Locate the cell with the specified text and output its [X, Y] center coordinate. 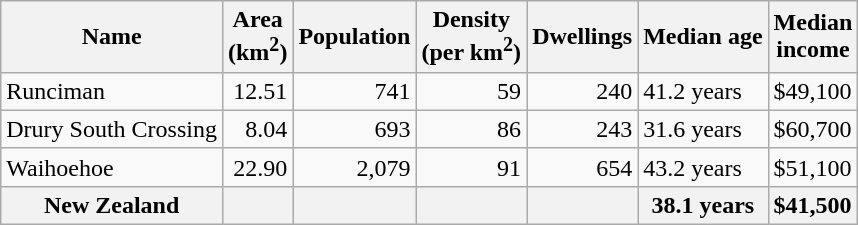
Area(km2) [257, 37]
12.51 [257, 91]
8.04 [257, 129]
22.90 [257, 167]
240 [582, 91]
Density(per km2) [472, 37]
59 [472, 91]
654 [582, 167]
$41,500 [813, 205]
43.2 years [703, 167]
693 [354, 129]
86 [472, 129]
Runciman [112, 91]
38.1 years [703, 205]
Waihoehoe [112, 167]
31.6 years [703, 129]
Name [112, 37]
Dwellings [582, 37]
243 [582, 129]
41.2 years [703, 91]
New Zealand [112, 205]
Drury South Crossing [112, 129]
2,079 [354, 167]
$60,700 [813, 129]
$51,100 [813, 167]
Median age [703, 37]
741 [354, 91]
Population [354, 37]
91 [472, 167]
$49,100 [813, 91]
Medianincome [813, 37]
